Pinpoint the cell where the given text exists, returning its (x, y) midpoint coordinate. 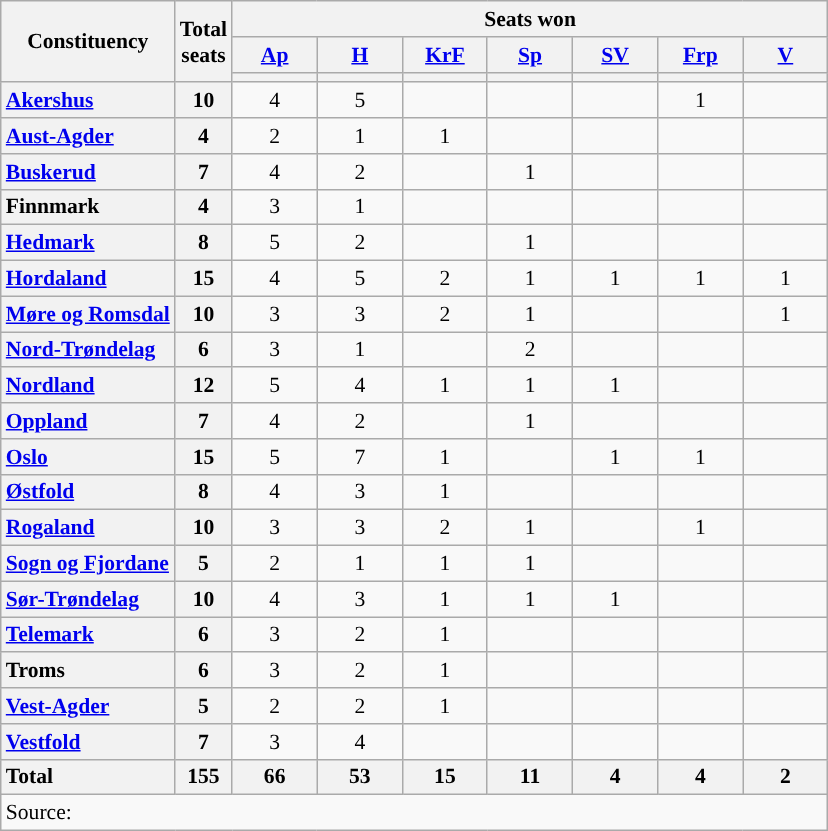
Aust-Agder (88, 136)
Sp (530, 55)
11 (530, 777)
Oppland (88, 421)
Sør-Trøndelag (88, 599)
Constituency (88, 42)
Totalseats (204, 42)
Vest-Agder (88, 706)
Møre og Romsdal (88, 314)
Buskerud (88, 172)
Akershus (88, 101)
Vestfold (88, 742)
SV (616, 55)
12 (204, 386)
H (360, 55)
Troms (88, 671)
155 (204, 777)
53 (360, 777)
Seats won (530, 19)
Oslo (88, 457)
Total (88, 777)
Østfold (88, 492)
Finnmark (88, 207)
Telemark (88, 635)
Source: (414, 813)
Nordland (88, 386)
Sogn og Fjordane (88, 564)
KrF (444, 55)
Ap (274, 55)
Hedmark (88, 243)
Hordaland (88, 279)
66 (274, 777)
Nord-Trøndelag (88, 350)
Frp (700, 55)
Rogaland (88, 528)
V (786, 55)
